Determine the [X, Y] coordinate at the center of the cell enclosing the given text.  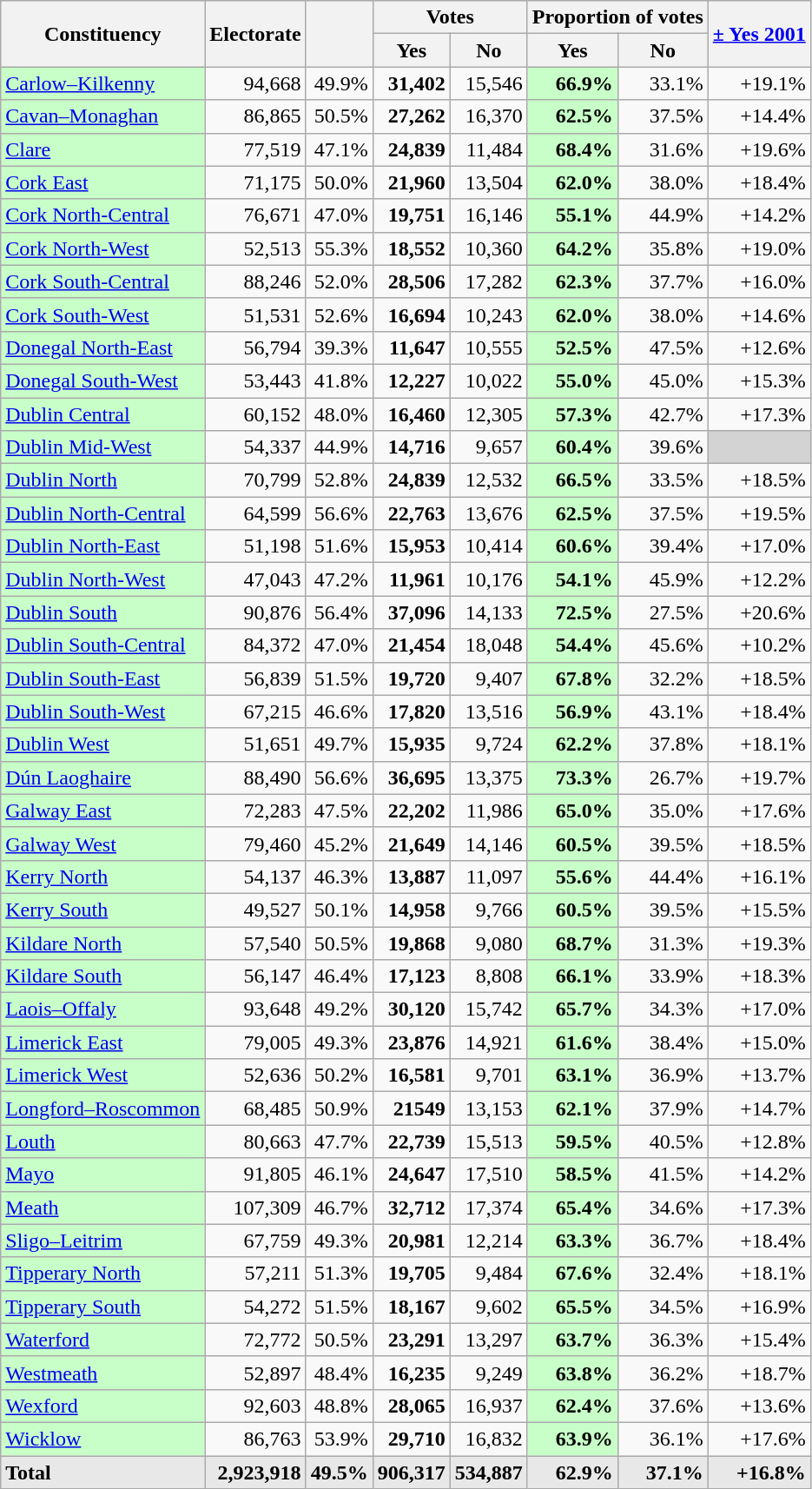
31,402 [412, 83]
67.6% [572, 1274]
61.6% [572, 1042]
26.7% [663, 778]
Louth [102, 1142]
10,360 [488, 248]
54,272 [255, 1307]
9,484 [488, 1274]
13,375 [488, 778]
10,243 [488, 314]
46.7% [339, 1208]
38.4% [663, 1042]
19,720 [412, 678]
77,519 [255, 149]
33.1% [663, 83]
11,986 [488, 811]
48.4% [339, 1373]
79,460 [255, 844]
Kerry South [102, 910]
Cork South-West [102, 314]
10,022 [488, 381]
+12.8% [759, 1142]
36.2% [663, 1373]
45.9% [663, 579]
906,317 [412, 1472]
63.3% [572, 1241]
21,649 [412, 844]
Galway East [102, 811]
34.5% [663, 1307]
62.9% [572, 1472]
63.7% [572, 1340]
37,096 [412, 612]
+15.3% [759, 381]
55.3% [339, 248]
52.8% [339, 480]
15,953 [412, 546]
+12.6% [759, 347]
52.6% [339, 314]
15,935 [412, 744]
13,504 [488, 182]
65.0% [572, 811]
57,540 [255, 943]
9,766 [488, 910]
32.4% [663, 1274]
17,282 [488, 281]
62.1% [572, 1108]
45.0% [663, 381]
92,603 [255, 1406]
+19.5% [759, 513]
Proportion of votes [617, 17]
Tipperary South [102, 1307]
50.1% [339, 910]
51,198 [255, 546]
13,676 [488, 513]
31.3% [663, 943]
20,981 [412, 1241]
37.9% [663, 1108]
+16.0% [759, 281]
76,671 [255, 215]
Dublin Central [102, 414]
68.7% [572, 943]
Dublin North [102, 480]
11,484 [488, 149]
11,647 [412, 347]
40.5% [663, 1142]
30,120 [412, 1009]
+14.4% [759, 116]
9,080 [488, 943]
15,513 [488, 1142]
+19.1% [759, 83]
13,887 [412, 877]
58.5% [572, 1175]
Cork East [102, 182]
54.1% [572, 579]
79,005 [255, 1042]
534,887 [488, 1472]
54,337 [255, 447]
21,960 [412, 182]
37.7% [663, 281]
18,167 [412, 1307]
55.0% [572, 381]
41.8% [339, 381]
+12.2% [759, 579]
15,546 [488, 83]
+15.0% [759, 1042]
51.3% [339, 1274]
+19.7% [759, 778]
Donegal South-West [102, 381]
16,370 [488, 116]
27,262 [412, 116]
Dublin North-West [102, 579]
45.6% [663, 645]
13,297 [488, 1340]
+20.6% [759, 612]
67,215 [255, 711]
+16.9% [759, 1307]
Kerry North [102, 877]
62.4% [572, 1406]
16,937 [488, 1406]
Longford–Roscommon [102, 1108]
49,527 [255, 910]
46.4% [339, 976]
18,048 [488, 645]
12,227 [412, 381]
23,291 [412, 1340]
56.9% [572, 711]
Cork South-Central [102, 281]
23,876 [412, 1042]
16,832 [488, 1439]
63.9% [572, 1439]
21,454 [412, 645]
54.4% [572, 645]
Kildare South [102, 976]
50.9% [339, 1108]
21549 [412, 1108]
13,153 [488, 1108]
22,763 [412, 513]
35.8% [663, 248]
54,137 [255, 877]
36.9% [663, 1075]
22,202 [412, 811]
9,657 [488, 447]
56,147 [255, 976]
68,485 [255, 1108]
14,958 [412, 910]
Total [102, 1472]
+14.7% [759, 1108]
86,763 [255, 1439]
56,794 [255, 347]
Dublin South [102, 612]
19,705 [412, 1274]
60,152 [255, 414]
+18.7% [759, 1373]
2,923,918 [255, 1472]
Carlow–Kilkenny [102, 83]
16,581 [412, 1075]
56.4% [339, 612]
19,751 [412, 215]
49.5% [339, 1472]
72,772 [255, 1340]
66.5% [572, 480]
Electorate [255, 34]
91,805 [255, 1175]
49.9% [339, 83]
42.7% [663, 414]
10,176 [488, 579]
Limerick West [102, 1075]
48.8% [339, 1406]
Donegal North-East [102, 347]
32,712 [412, 1208]
52.5% [572, 347]
63.1% [572, 1075]
37.1% [663, 1472]
70,799 [255, 480]
Galway West [102, 844]
Wexford [102, 1406]
34.6% [663, 1208]
53,443 [255, 381]
Tipperary North [102, 1274]
11,097 [488, 877]
49.2% [339, 1009]
Wicklow [102, 1439]
64.2% [572, 248]
51,651 [255, 744]
31.6% [663, 149]
Laois–Offaly [102, 1009]
10,414 [488, 546]
44.4% [663, 877]
Cork North-Central [102, 215]
28,506 [412, 281]
47.1% [339, 149]
67,759 [255, 1241]
71,175 [255, 182]
46.1% [339, 1175]
+16.8% [759, 1472]
52,513 [255, 248]
86,865 [255, 116]
Constituency [102, 34]
8,808 [488, 976]
Limerick East [102, 1042]
49.7% [339, 744]
24,647 [412, 1175]
90,876 [255, 612]
Dublin North-East [102, 546]
50.2% [339, 1075]
13,516 [488, 711]
35.0% [663, 811]
68.4% [572, 149]
14,716 [412, 447]
65.4% [572, 1208]
Dún Laoghaire [102, 778]
51,531 [255, 314]
19,868 [412, 943]
52.0% [339, 281]
56,839 [255, 678]
50.0% [339, 182]
+15.5% [759, 910]
57,211 [255, 1274]
72,283 [255, 811]
36.1% [663, 1439]
52,636 [255, 1075]
64,599 [255, 513]
80,663 [255, 1142]
Votes [450, 17]
Meath [102, 1208]
Dublin South-West [102, 711]
43.1% [663, 711]
57.3% [572, 414]
39.4% [663, 546]
Clare [102, 149]
+19.0% [759, 248]
66.1% [572, 976]
Dublin North-Central [102, 513]
+19.3% [759, 943]
88,490 [255, 778]
27.5% [663, 612]
9,407 [488, 678]
60.4% [572, 447]
Sligo–Leitrim [102, 1241]
93,648 [255, 1009]
34.3% [663, 1009]
Waterford [102, 1340]
± Yes 2001 [759, 34]
63.8% [572, 1373]
65.7% [572, 1009]
33.5% [663, 480]
47.2% [339, 579]
62.3% [572, 281]
17,123 [412, 976]
10,555 [488, 347]
Dublin South-East [102, 678]
17,510 [488, 1175]
47,043 [255, 579]
12,214 [488, 1241]
46.3% [339, 877]
33.9% [663, 976]
Kildare North [102, 943]
+19.6% [759, 149]
Dublin South-Central [102, 645]
Cavan–Monaghan [102, 116]
52,897 [255, 1373]
41.5% [663, 1175]
+10.2% [759, 645]
59.5% [572, 1142]
62.2% [572, 744]
12,305 [488, 414]
48.0% [339, 414]
9,701 [488, 1075]
18,552 [412, 248]
53.9% [339, 1439]
22,739 [412, 1142]
9,249 [488, 1373]
107,309 [255, 1208]
73.3% [572, 778]
28,065 [412, 1406]
16,235 [412, 1373]
37.8% [663, 744]
32.2% [663, 678]
51.6% [339, 546]
29,710 [412, 1439]
37.6% [663, 1406]
+13.7% [759, 1075]
16,460 [412, 414]
14,133 [488, 612]
Dublin West [102, 744]
+14.6% [759, 314]
Mayo [102, 1175]
84,372 [255, 645]
39.3% [339, 347]
15,742 [488, 1009]
66.9% [572, 83]
+13.6% [759, 1406]
9,602 [488, 1307]
88,246 [255, 281]
72.5% [572, 612]
17,374 [488, 1208]
12,532 [488, 480]
65.5% [572, 1307]
46.6% [339, 711]
36.7% [663, 1241]
11,961 [412, 579]
+16.1% [759, 877]
14,921 [488, 1042]
55.6% [572, 877]
16,694 [412, 314]
+15.4% [759, 1340]
55.1% [572, 215]
+18.3% [759, 976]
Dublin Mid-West [102, 447]
36,695 [412, 778]
9,724 [488, 744]
94,668 [255, 83]
45.2% [339, 844]
60.6% [572, 546]
16,146 [488, 215]
36.3% [663, 1340]
39.6% [663, 447]
Cork North-West [102, 248]
Westmeath [102, 1373]
67.8% [572, 678]
14,146 [488, 844]
17,820 [412, 711]
47.7% [339, 1142]
